Identify which cell holds the provided text, then report its [X, Y] central coordinate. 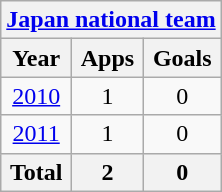
Year [36, 58]
Apps [108, 58]
2011 [36, 134]
Japan national team [111, 20]
Total [36, 172]
2010 [36, 96]
2 [108, 172]
Goals [182, 58]
